Detect which cell encompasses the target text, then output its [X, Y] center coordinate. 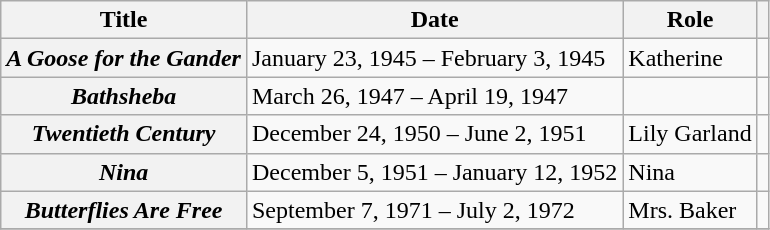
A Goose for the Gander [124, 58]
December 5, 1951 – January 12, 1952 [434, 172]
Butterflies Are Free [124, 210]
Katherine [690, 58]
Mrs. Baker [690, 210]
Bathsheba [124, 96]
Role [690, 20]
December 24, 1950 – June 2, 1951 [434, 134]
January 23, 1945 – February 3, 1945 [434, 58]
September 7, 1971 – July 2, 1972 [434, 210]
Date [434, 20]
March 26, 1947 – April 19, 1947 [434, 96]
Title [124, 20]
Twentieth Century [124, 134]
Lily Garland [690, 134]
